Scan for the cell matching the given text and deliver its (X, Y) coordinate at center. 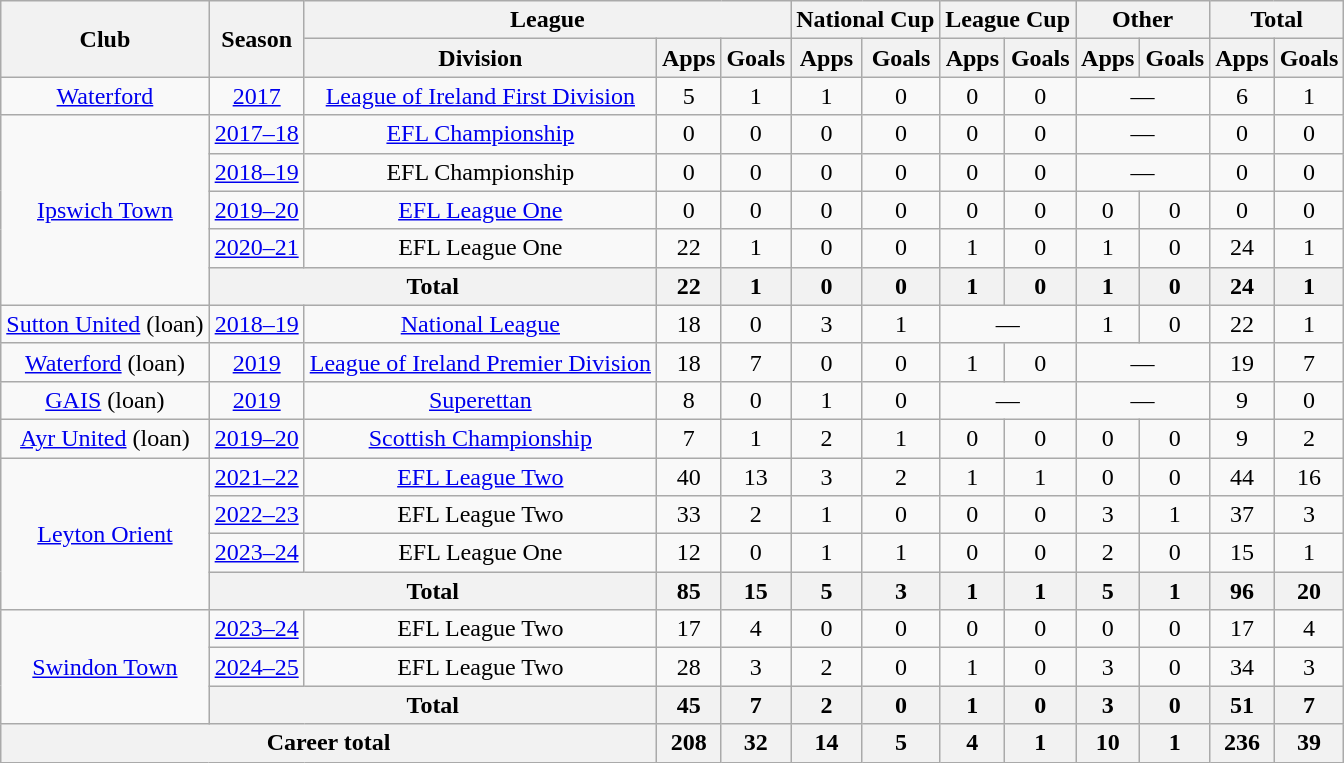
34 (1242, 667)
Career total (329, 743)
League of Ireland Premier Division (480, 362)
League of Ireland First Division (480, 96)
2017–18 (256, 134)
20 (1309, 591)
51 (1242, 705)
Sutton United (loan) (105, 324)
GAIS (loan) (105, 400)
League (547, 20)
Leyton Orient (105, 534)
Waterford (loan) (105, 362)
Waterford (105, 96)
Season (256, 39)
40 (688, 477)
Ayr United (loan) (105, 438)
45 (688, 705)
12 (688, 553)
Superettan (480, 400)
Scottish Championship (480, 438)
Other (1143, 20)
National League (480, 324)
Swindon Town (105, 667)
16 (1309, 477)
6 (1242, 96)
League Cup (1008, 20)
2022–23 (256, 515)
2021–22 (256, 477)
96 (1242, 591)
2017 (256, 96)
32 (756, 743)
236 (1242, 743)
44 (1242, 477)
85 (688, 591)
37 (1242, 515)
8 (688, 400)
33 (688, 515)
2024–25 (256, 667)
2020–21 (256, 248)
Club (105, 39)
10 (1108, 743)
19 (1242, 362)
Ipswich Town (105, 210)
28 (688, 667)
Division (480, 58)
14 (827, 743)
13 (756, 477)
208 (688, 743)
39 (1309, 743)
National Cup (866, 20)
